Scan for the cell matching the given text and deliver its (x, y) coordinate at center. 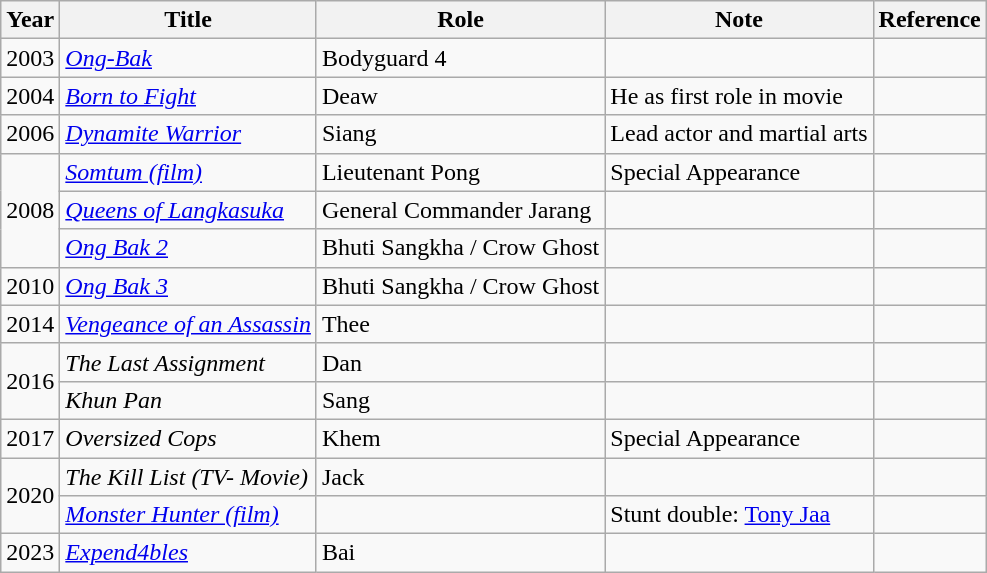
Reference (930, 20)
Somtum (film) (188, 172)
Khun Pan (188, 400)
Born to Fight (188, 96)
Monster Hunter (film) (188, 515)
2008 (30, 210)
Deaw (460, 96)
Vengeance of an Assassin (188, 324)
Year (30, 20)
Ong Bak 3 (188, 286)
Thee (460, 324)
Oversized Cops (188, 438)
2006 (30, 134)
General Commander Jarang (460, 210)
Dynamite Warrior (188, 134)
Queens of Langkasuka (188, 210)
Note (739, 20)
Title (188, 20)
2004 (30, 96)
Lieutenant Pong (460, 172)
2010 (30, 286)
Siang (460, 134)
2014 (30, 324)
Bodyguard 4 (460, 58)
Sang (460, 400)
Role (460, 20)
Khem (460, 438)
Bai (460, 553)
2016 (30, 381)
2020 (30, 496)
Jack (460, 477)
Expend4bles (188, 553)
Ong-Bak (188, 58)
2023 (30, 553)
The Last Assignment (188, 362)
Lead actor and martial arts (739, 134)
The Kill List (TV- Movie) (188, 477)
Stunt double: Tony Jaa (739, 515)
He as first role in movie (739, 96)
2017 (30, 438)
Ong Bak 2 (188, 248)
2003 (30, 58)
Dan (460, 362)
